Capture the cell that displays the provided text and extract its [x, y] central coordinate. 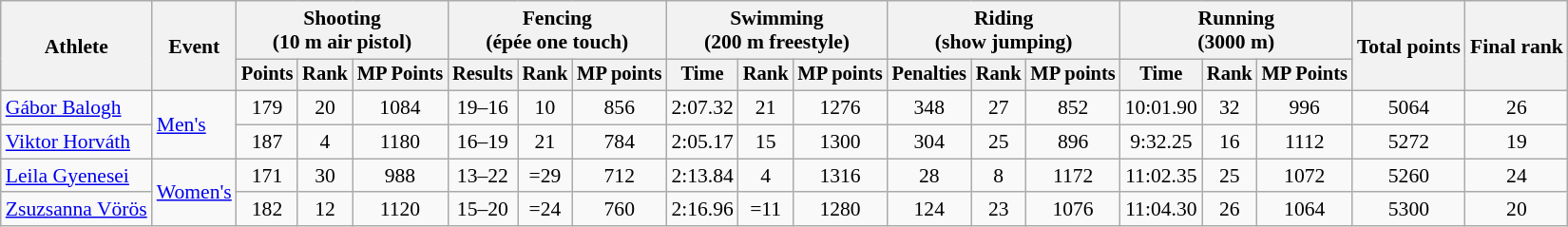
Penalties [929, 75]
Athlete [76, 46]
2:05.17 [701, 142]
1120 [400, 210]
348 [929, 108]
304 [929, 142]
187 [267, 142]
1112 [1305, 142]
15–20 [483, 210]
1276 [840, 108]
15 [766, 142]
24 [1517, 176]
9:32.25 [1161, 142]
30 [325, 176]
8 [999, 176]
2:13.84 [701, 176]
23 [999, 210]
16–19 [483, 142]
1084 [400, 108]
Women's [194, 192]
Running(3000 m) [1236, 30]
=24 [545, 210]
12 [325, 210]
712 [620, 176]
13–22 [483, 176]
2:07.32 [701, 108]
11:02.35 [1161, 176]
179 [267, 108]
Results [483, 75]
Leila Gyenesei [76, 176]
11:04.30 [1161, 210]
=29 [545, 176]
784 [620, 142]
996 [1305, 108]
28 [929, 176]
19–16 [483, 108]
Fencing(épée one touch) [557, 30]
5064 [1408, 108]
856 [620, 108]
852 [1074, 108]
988 [400, 176]
182 [267, 210]
10 [545, 108]
5272 [1408, 142]
1172 [1074, 176]
Points [267, 75]
Shooting(10 m air pistol) [342, 30]
1076 [1074, 210]
Zsuzsanna Vörös [76, 210]
32 [1230, 108]
10:01.90 [1161, 108]
1300 [840, 142]
124 [929, 210]
5300 [1408, 210]
Total points [1408, 46]
1064 [1305, 210]
5260 [1408, 176]
171 [267, 176]
Riding(show jumping) [1004, 30]
27 [999, 108]
Men's [194, 125]
896 [1074, 142]
1072 [1305, 176]
Gábor Balogh [76, 108]
1316 [840, 176]
760 [620, 210]
19 [1517, 142]
Final rank [1517, 46]
=11 [766, 210]
1280 [840, 210]
Event [194, 46]
Viktor Horváth [76, 142]
2:16.96 [701, 210]
16 [1230, 142]
1180 [400, 142]
Swimming(200 m freestyle) [776, 30]
